Detect which cell encompasses the target text, then output its (x, y) center coordinate. 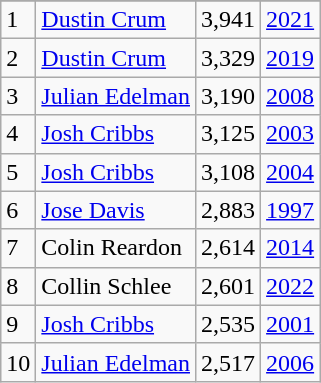
3,190 (228, 96)
4 (18, 134)
3 (18, 96)
6 (18, 210)
Colin Reardon (116, 248)
2,614 (228, 248)
3,108 (228, 172)
2019 (290, 58)
3,941 (228, 20)
1997 (290, 210)
9 (18, 324)
Collin Schlee (116, 286)
2,883 (228, 210)
10 (18, 362)
2003 (290, 134)
3,125 (228, 134)
8 (18, 286)
2,535 (228, 324)
2008 (290, 96)
2,601 (228, 286)
2006 (290, 362)
1 (18, 20)
5 (18, 172)
2,517 (228, 362)
Jose Davis (116, 210)
2022 (290, 286)
2 (18, 58)
2001 (290, 324)
2004 (290, 172)
7 (18, 248)
3,329 (228, 58)
2014 (290, 248)
2021 (290, 20)
